Output the [X, Y] coordinate of the center of the cell containing the given text.  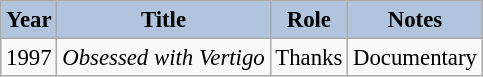
Notes [416, 20]
Obsessed with Vertigo [164, 58]
1997 [29, 58]
Title [164, 20]
Documentary [416, 58]
Thanks [309, 58]
Year [29, 20]
Role [309, 20]
